Determine the [x, y] coordinate at the center of the cell enclosing the given text.  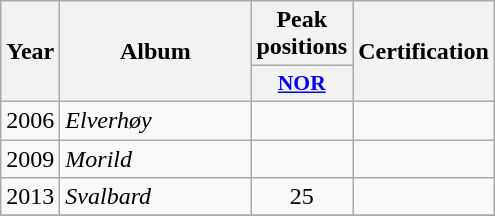
Certification [424, 52]
2009 [30, 159]
Album [156, 52]
NOR [302, 84]
Svalbard [156, 197]
25 [302, 197]
Elverhøy [156, 120]
Peak positions [302, 34]
2006 [30, 120]
2013 [30, 197]
Morild [156, 159]
Year [30, 52]
